Detect which cell encompasses the target text, then output its (x, y) center coordinate. 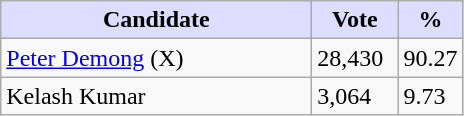
Peter Demong (X) (156, 58)
3,064 (355, 96)
Vote (355, 20)
Candidate (156, 20)
28,430 (355, 58)
9.73 (430, 96)
90.27 (430, 58)
Kelash Kumar (156, 96)
% (430, 20)
